Search for the cell housing the specified text and yield its (x, y) center coordinate. 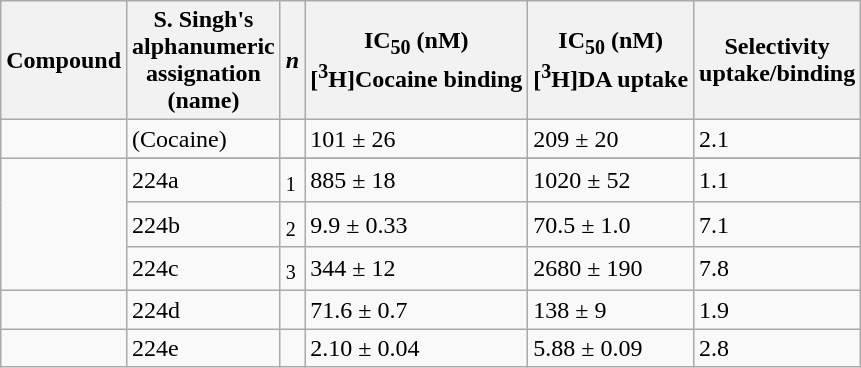
101 ± 26 (416, 139)
Compound (64, 60)
224d (204, 310)
3 (292, 269)
1020 ± 52 (611, 180)
Selectivityuptake/binding (778, 60)
9.9 ± 0.33 (416, 224)
S. Singh'salphanumericassignation(name) (204, 60)
2 (292, 224)
2680 ± 190 (611, 269)
344 ± 12 (416, 269)
(Cocaine) (204, 139)
224e (204, 348)
1 (292, 180)
2.1 (778, 139)
1.9 (778, 310)
2.8 (778, 348)
2.10 ± 0.04 (416, 348)
IC50 (nM)[3H]Cocaine binding (416, 60)
224c (204, 269)
n (292, 60)
1.1 (778, 180)
209 ± 20 (611, 139)
7.1 (778, 224)
7.8 (778, 269)
70.5 ± 1.0 (611, 224)
5.88 ± 0.09 (611, 348)
IC50 (nM)[3H]DA uptake (611, 60)
224b (204, 224)
71.6 ± 0.7 (416, 310)
138 ± 9 (611, 310)
885 ± 18 (416, 180)
224a (204, 180)
